Provide the [X, Y] coordinate of the cell's center where the given text is located.  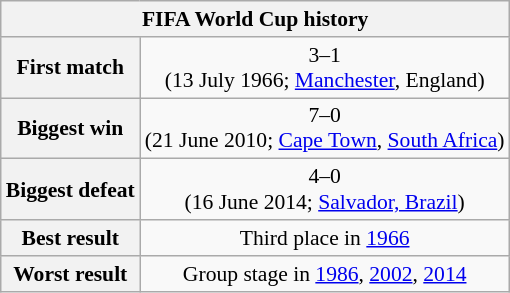
Worst result [70, 274]
7–0 (21 June 2010; Cape Town, South Africa) [325, 128]
Biggest win [70, 128]
Best result [70, 238]
4–0 (16 June 2014; Salvador, Brazil) [325, 190]
Third place in 1966 [325, 238]
First match [70, 68]
Biggest defeat [70, 190]
3–1 (13 July 1966; Manchester, England) [325, 68]
FIFA World Cup history [256, 19]
Group stage in 1986, 2002, 2014 [325, 274]
